Output the (X, Y) coordinate of the center of the cell containing the given text.  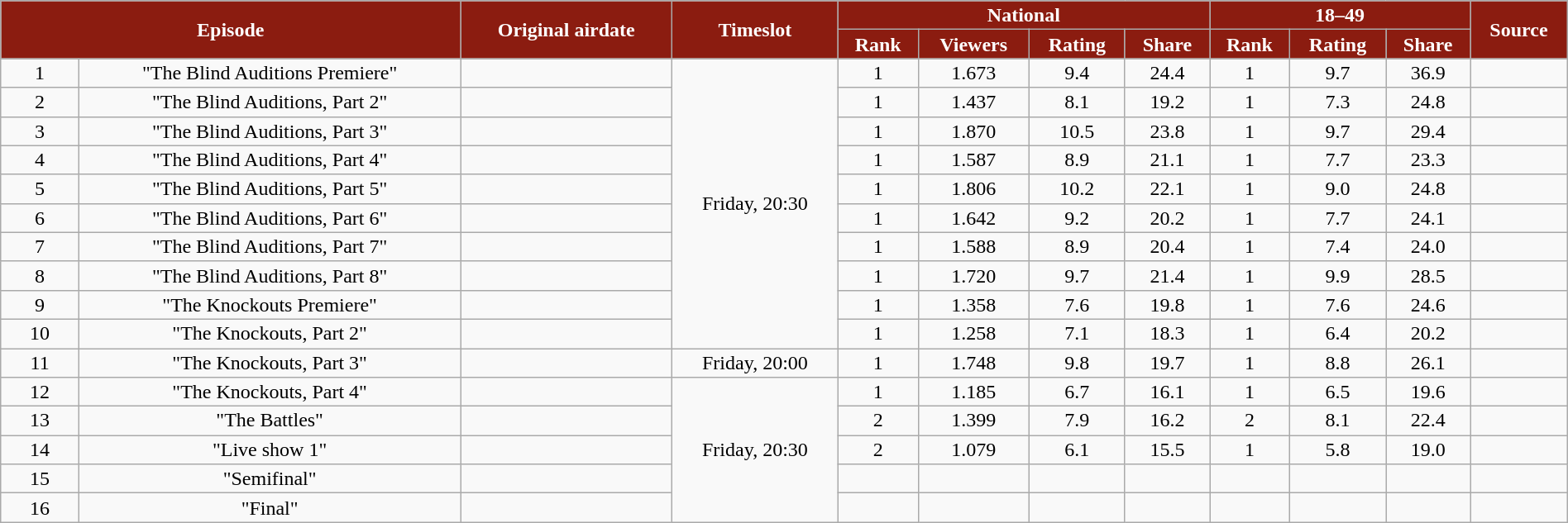
10.5 (1077, 131)
"The Knockouts, Part 2" (270, 334)
11 (40, 364)
1.358 (973, 304)
9.2 (1077, 218)
Episode (231, 30)
Timeslot (756, 30)
"The Blind Auditions Premiere" (270, 73)
6.4 (1337, 334)
19.6 (1428, 392)
19.7 (1167, 364)
Friday, 20:00 (756, 364)
7.9 (1077, 421)
36.9 (1428, 73)
"The Knockouts Premiere" (270, 304)
7.3 (1337, 102)
7.4 (1337, 246)
24.1 (1428, 218)
"Live show 1" (270, 449)
8.8 (1337, 364)
24.4 (1167, 73)
7.1 (1077, 334)
Original airdate (566, 30)
"The Blind Auditions, Part 7" (270, 246)
15 (40, 479)
19.8 (1167, 304)
1.720 (973, 276)
1.587 (973, 160)
National (1024, 15)
"The Blind Auditions, Part 3" (270, 131)
6.1 (1077, 449)
9.8 (1077, 364)
"The Battles" (270, 421)
23.3 (1428, 160)
22.4 (1428, 421)
1.399 (973, 421)
16.2 (1167, 421)
20.4 (1167, 246)
"The Blind Auditions, Part 8" (270, 276)
"The Blind Auditions, Part 5" (270, 188)
"Semifinal" (270, 479)
9.4 (1077, 73)
10.2 (1077, 188)
14 (40, 449)
18.3 (1167, 334)
"The Blind Auditions, Part 2" (270, 102)
5.8 (1337, 449)
9.0 (1337, 188)
28.5 (1428, 276)
26.1 (1428, 364)
4 (40, 160)
"Final" (270, 507)
"The Blind Auditions, Part 4" (270, 160)
1.258 (973, 334)
19.0 (1428, 449)
5 (40, 188)
16 (40, 507)
3 (40, 131)
1.185 (973, 392)
1.079 (973, 449)
Source (1519, 30)
"The Knockouts, Part 3" (270, 364)
1.870 (973, 131)
8 (40, 276)
6.7 (1077, 392)
21.1 (1167, 160)
16.1 (1167, 392)
"The Blind Auditions, Part 6" (270, 218)
7 (40, 246)
9 (40, 304)
24.6 (1428, 304)
22.1 (1167, 188)
9.9 (1337, 276)
18–49 (1340, 15)
10 (40, 334)
1.748 (973, 364)
12 (40, 392)
6.5 (1337, 392)
1.806 (973, 188)
29.4 (1428, 131)
1.437 (973, 102)
24.0 (1428, 246)
"The Knockouts, Part 4" (270, 392)
13 (40, 421)
6 (40, 218)
21.4 (1167, 276)
1.673 (973, 73)
15.5 (1167, 449)
1.588 (973, 246)
23.8 (1167, 131)
1.642 (973, 218)
Viewers (973, 45)
19.2 (1167, 102)
